Determine the [x, y] coordinate at the center of the cell enclosing the given text.  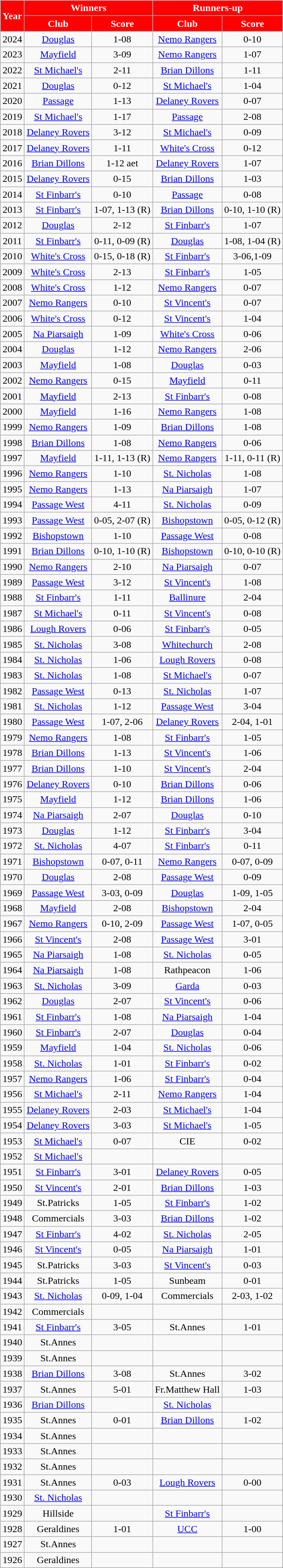
1987 [12, 613]
1947 [12, 1234]
1986 [12, 629]
2003 [12, 365]
0-05, 0-12 (R) [252, 520]
1979 [12, 738]
1-07, 0-05 [252, 923]
2000 [12, 411]
1995 [12, 489]
1953 [12, 1141]
1964 [12, 970]
1927 [12, 1544]
1983 [12, 675]
1972 [12, 846]
2011 [12, 241]
1929 [12, 1513]
1968 [12, 908]
1975 [12, 799]
1930 [12, 1498]
1-16 [123, 411]
3-02 [252, 1374]
1974 [12, 815]
1-12 aet [123, 163]
1991 [12, 551]
Sunbeam [187, 1281]
1976 [12, 784]
1-00 [252, 1529]
2010 [12, 256]
1935 [12, 1420]
1980 [12, 722]
1989 [12, 582]
1992 [12, 536]
CIE [187, 1141]
2017 [12, 148]
1932 [12, 1467]
1-11, 0-11 (R) [252, 458]
Winners [89, 8]
1928 [12, 1529]
1954 [12, 1125]
0-05, 2-07 (R) [123, 520]
2022 [12, 70]
1969 [12, 892]
Year [12, 16]
2013 [12, 210]
1962 [12, 1001]
1-11, 1-13 (R) [123, 458]
1945 [12, 1265]
1977 [12, 769]
2019 [12, 117]
0-15, 0-18 (R) [123, 256]
1938 [12, 1374]
2007 [12, 303]
1984 [12, 660]
1978 [12, 753]
Fr.Matthew Hall [187, 1389]
1948 [12, 1219]
Ballinure [187, 598]
1998 [12, 442]
1990 [12, 567]
1970 [12, 877]
0-10, 2-09 [123, 923]
1941 [12, 1327]
1937 [12, 1389]
1931 [12, 1482]
0-10, 0-10 (R) [252, 551]
2-05 [252, 1234]
UCC [187, 1529]
1943 [12, 1296]
1950 [12, 1188]
2005 [12, 334]
1967 [12, 923]
1965 [12, 955]
1981 [12, 707]
1933 [12, 1451]
1942 [12, 1312]
1959 [12, 1048]
1973 [12, 830]
2012 [12, 225]
2014 [12, 194]
2020 [12, 101]
2015 [12, 179]
2002 [12, 380]
2-03 [123, 1110]
Runners-up [218, 8]
1997 [12, 458]
Rathpeacon [187, 970]
1-09, 1-05 [252, 892]
1952 [12, 1156]
2009 [12, 272]
1-07, 1-13 (R) [123, 210]
1-17 [123, 117]
1956 [12, 1094]
0-11, 0-09 (R) [123, 241]
1936 [12, 1405]
3-06,1-09 [252, 256]
1939 [12, 1358]
5-01 [123, 1389]
1963 [12, 986]
1-08, 1-04 (R) [252, 241]
1961 [12, 1017]
1993 [12, 520]
2016 [12, 163]
Hillside [58, 1513]
Garda [187, 986]
1966 [12, 939]
0-00 [252, 1482]
1926 [12, 1560]
2-10 [123, 567]
Whitechurch [187, 644]
1944 [12, 1281]
2-04, 1-01 [252, 722]
2-01 [123, 1188]
1994 [12, 505]
2008 [12, 287]
1949 [12, 1203]
1940 [12, 1343]
1960 [12, 1032]
2018 [12, 132]
1934 [12, 1435]
4-02 [123, 1234]
1971 [12, 861]
2004 [12, 349]
2001 [12, 396]
2021 [12, 86]
0-09, 1-04 [123, 1296]
1996 [12, 474]
1951 [12, 1172]
4-07 [123, 846]
2-06 [252, 349]
1946 [12, 1250]
2024 [12, 39]
2023 [12, 55]
1985 [12, 644]
1-07, 2-06 [123, 722]
0-13 [123, 691]
2-12 [123, 225]
4-11 [123, 505]
0-07, 0-09 [252, 861]
1958 [12, 1063]
3-03, 0-09 [123, 892]
0-07, 0-11 [123, 861]
2-03, 1-02 [252, 1296]
1999 [12, 427]
3-05 [123, 1327]
1982 [12, 691]
2006 [12, 318]
1988 [12, 598]
1957 [12, 1079]
1955 [12, 1110]
